Locate the cell with the specified text and output its (x, y) center coordinate. 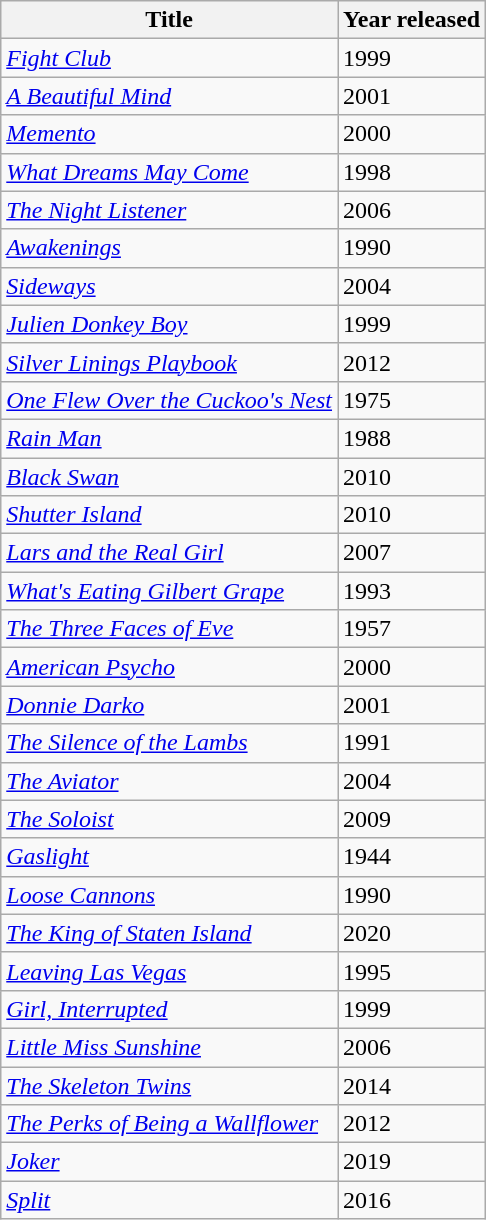
Girl, Interrupted (170, 1009)
Black Swan (170, 477)
The Perks of Being a Wallflower (170, 1124)
The Silence of the Lambs (170, 743)
The Three Faces of Eve (170, 629)
Donnie Darko (170, 705)
Split (170, 1200)
1998 (412, 172)
Joker (170, 1162)
Year released (412, 20)
The Soloist (170, 819)
One Flew Over the Cuckoo's Nest (170, 400)
A Beautiful Mind (170, 96)
Rain Man (170, 438)
2014 (412, 1085)
The Night Listener (170, 210)
The Skeleton Twins (170, 1085)
1991 (412, 743)
Memento (170, 134)
What Dreams May Come (170, 172)
Loose Cannons (170, 895)
2009 (412, 819)
Fight Club (170, 58)
Shutter Island (170, 515)
1975 (412, 400)
American Psycho (170, 667)
2016 (412, 1200)
The Aviator (170, 781)
What's Eating Gilbert Grape (170, 591)
Silver Linings Playbook (170, 362)
2007 (412, 553)
Leaving Las Vegas (170, 971)
Gaslight (170, 857)
Little Miss Sunshine (170, 1047)
Title (170, 20)
1995 (412, 971)
Julien Donkey Boy (170, 324)
1993 (412, 591)
The King of Staten Island (170, 933)
2019 (412, 1162)
1957 (412, 629)
1988 (412, 438)
Lars and the Real Girl (170, 553)
Sideways (170, 286)
1944 (412, 857)
2020 (412, 933)
Awakenings (170, 248)
